Identify which cell holds the provided text, then report its [X, Y] central coordinate. 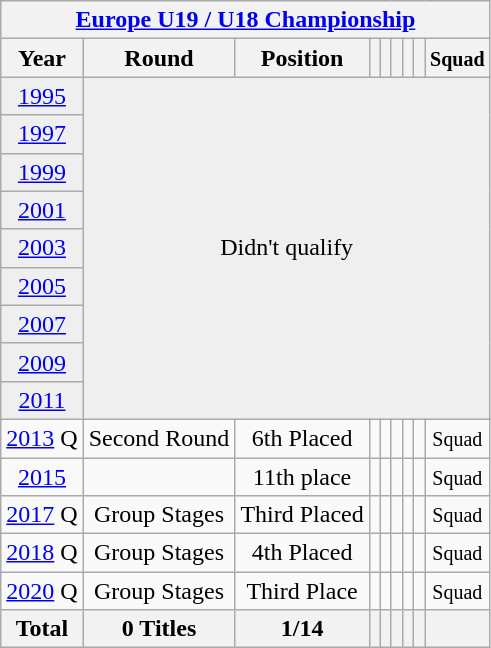
Europe U19 / U18 Championship [246, 20]
Third Place [302, 591]
2013 Q [42, 438]
Didn't qualify [286, 248]
Round [159, 58]
0 Titles [159, 629]
1995 [42, 96]
2001 [42, 210]
Year [42, 58]
1/14 [302, 629]
Total [42, 629]
11th place [302, 477]
Position [302, 58]
2015 [42, 477]
1999 [42, 172]
2007 [42, 324]
2003 [42, 248]
2018 Q [42, 553]
1997 [42, 134]
6th Placed [302, 438]
2005 [42, 286]
4th Placed [302, 553]
2009 [42, 362]
2017 Q [42, 515]
Second Round [159, 438]
2011 [42, 400]
2020 Q [42, 591]
Third Placed [302, 515]
